Scan for the cell matching the given text and deliver its [X, Y] coordinate at center. 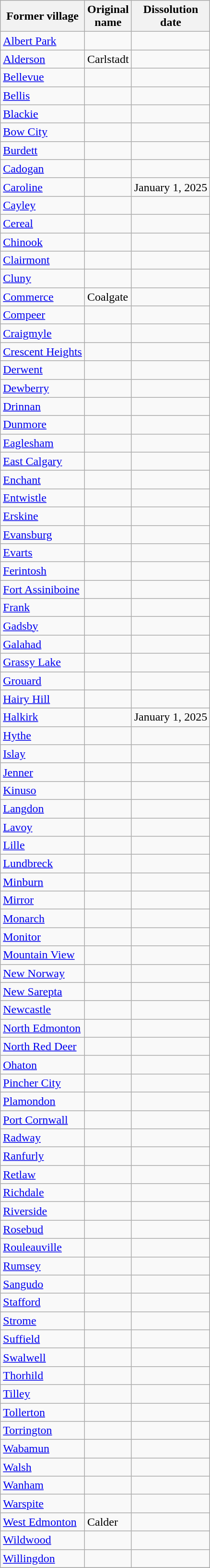
Galahad [43, 644]
Coalgate [108, 297]
Dewberry [43, 388]
Dunmore [43, 425]
Originalname [108, 16]
Bellevue [43, 77]
Wanham [43, 1485]
Hairy Hill [43, 699]
Fort Assiniboine [43, 589]
Dissolutiondate [171, 16]
Evansburg [43, 535]
Clairmont [43, 260]
Mirror [43, 900]
Willingdon [43, 1558]
Albert Park [43, 41]
Swalwell [43, 1357]
Compeer [43, 315]
Mountain View [43, 955]
Former village [43, 16]
Halkirk [43, 717]
New Sarepta [43, 992]
Monitor [43, 937]
East Calgary [43, 461]
Lille [43, 845]
Cayley [43, 205]
North Red Deer [43, 1046]
Bellis [43, 96]
Monarch [43, 919]
Burdett [43, 150]
Frank [43, 608]
Lundbreck [43, 864]
Radway [43, 1138]
Evarts [43, 553]
Derwent [43, 370]
Jenner [43, 772]
Suffield [43, 1339]
Cereal [43, 223]
Cadogan [43, 169]
Riverside [43, 1211]
Blackie [43, 114]
North Edmonton [43, 1028]
Wildwood [43, 1540]
Stafford [43, 1302]
Entwistle [43, 498]
Gadsby [43, 626]
Ferintosh [43, 571]
Ohaton [43, 1065]
Port Cornwall [43, 1120]
Richdale [43, 1193]
Retlaw [43, 1175]
Cluny [43, 279]
Thorhild [43, 1375]
Eaglesham [43, 443]
Erskine [43, 516]
Islay [43, 754]
Craigmyle [43, 333]
Rumsey [43, 1266]
Wabamun [43, 1449]
Lavoy [43, 827]
Rouleauville [43, 1248]
Warspite [43, 1504]
Strome [43, 1321]
Tollerton [43, 1412]
Hythe [43, 735]
New Norway [43, 973]
Sangudo [43, 1284]
Bow City [43, 132]
Grassy Lake [43, 662]
Minburn [43, 882]
Torrington [43, 1431]
Carlstadt [108, 59]
Ranfurly [43, 1156]
Pincher City [43, 1083]
Commerce [43, 297]
Caroline [43, 187]
Walsh [43, 1467]
Rosebud [43, 1229]
Plamondon [43, 1101]
West Edmonton [43, 1522]
Grouard [43, 681]
Chinook [43, 242]
Kinuso [43, 790]
Crescent Heights [43, 352]
Calder [108, 1522]
Drinnan [43, 406]
Newcastle [43, 1010]
Tilley [43, 1394]
Langdon [43, 808]
Alderson [43, 59]
Enchant [43, 479]
